Extract the [x, y] coordinate from the center of the cell holding the provided text.  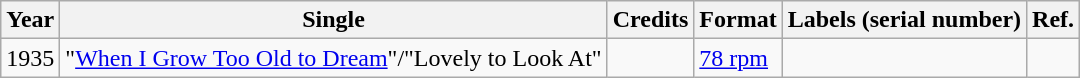
"When I Grow Too Old to Dream"/"Lovely to Look At" [334, 58]
Year [30, 20]
Ref. [1054, 20]
Labels (serial number) [904, 20]
Format [738, 20]
Credits [650, 20]
78 rpm [738, 58]
Single [334, 20]
1935 [30, 58]
